Detect which cell encompasses the target text, then output its [X, Y] center coordinate. 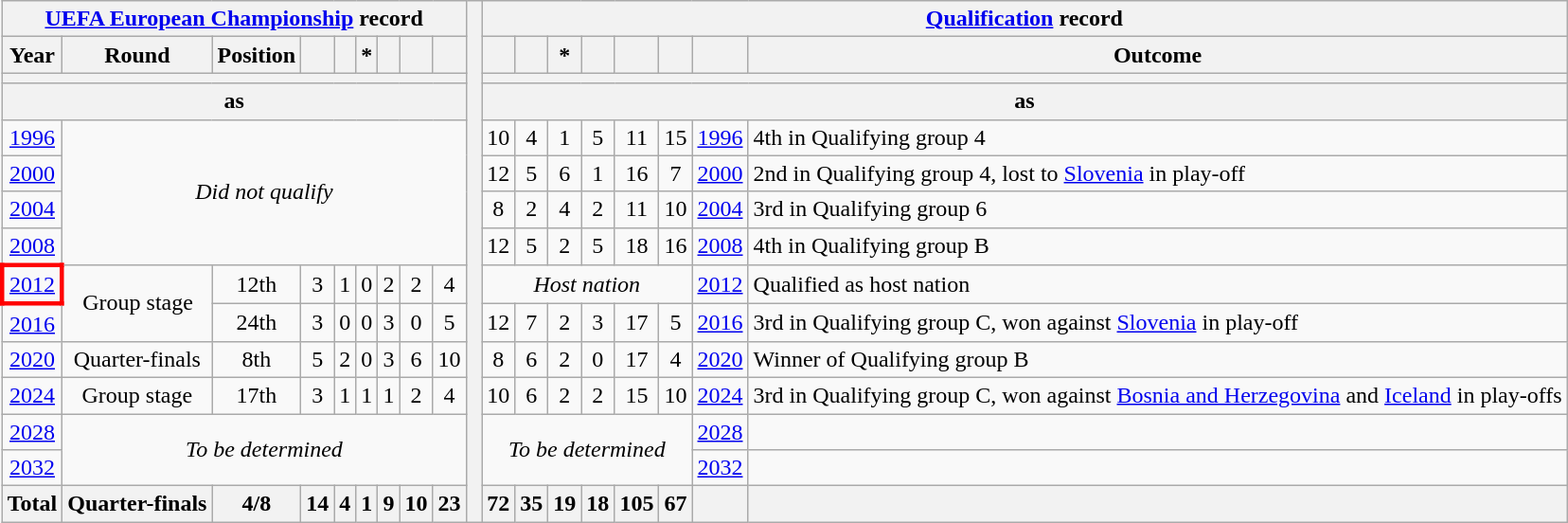
4/8 [257, 504]
72 [498, 504]
UEFA European Championship record [234, 19]
Host nation [587, 284]
14 [318, 504]
3rd in Qualifying group C, won against Slovenia in play-off [1157, 323]
24th [257, 323]
Outcome [1157, 55]
9 [388, 504]
3rd in Qualifying group C, won against Bosnia and Herzegovina and Iceland in play-offs [1157, 395]
4th in Qualifying group B [1157, 246]
2nd in Qualifying group 4, lost to Slovenia in play-off [1157, 173]
Round [137, 55]
Winner of Qualifying group B [1157, 359]
67 [676, 504]
Qualified as host nation [1157, 284]
Total [32, 504]
Year [32, 55]
Qualification record [1025, 19]
Position [257, 55]
8th [257, 359]
3rd in Qualifying group 6 [1157, 209]
105 [636, 504]
4th in Qualifying group 4 [1157, 137]
Did not qualify [264, 192]
19 [564, 504]
23 [449, 504]
17th [257, 395]
12th [257, 284]
35 [532, 504]
